For the text-containing cell, return its midpoint in [x, y] coordinate format. 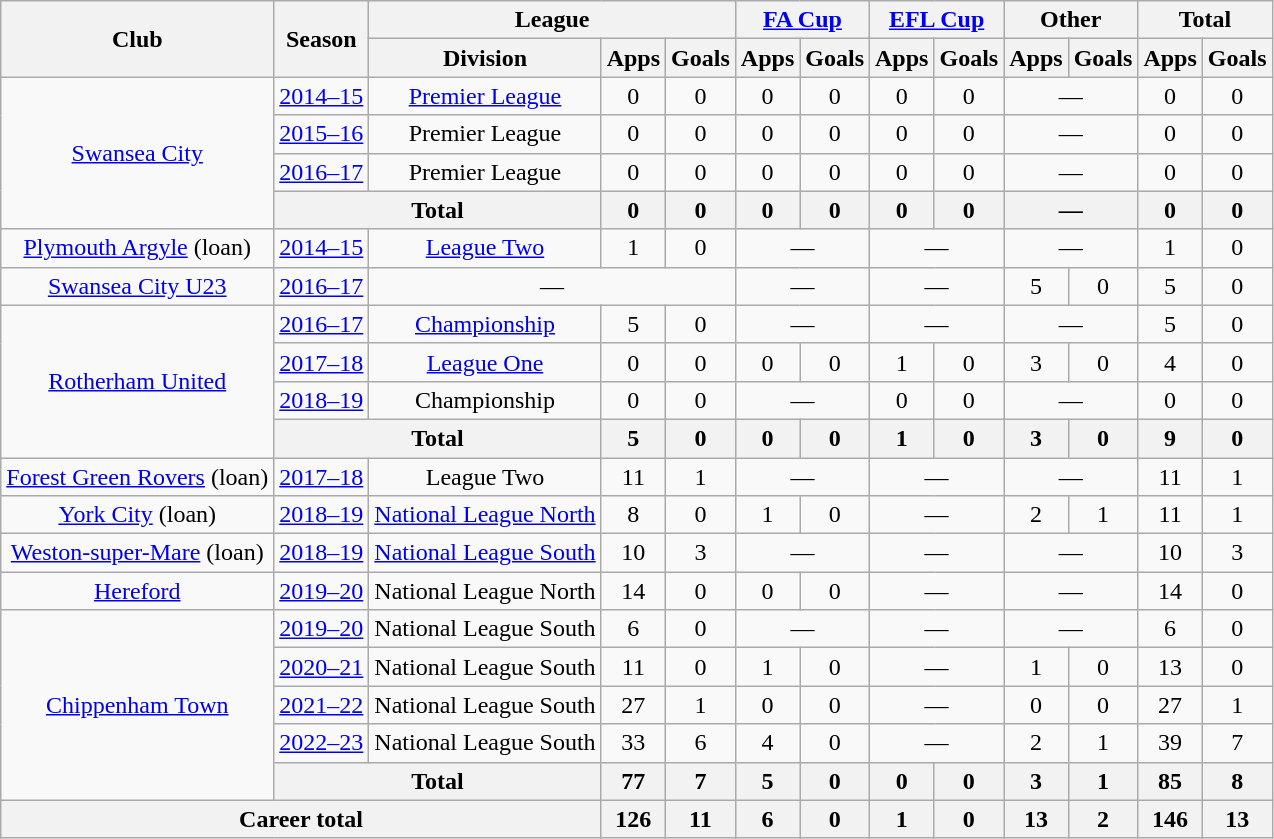
Forest Green Rovers (loan) [138, 477]
Division [485, 58]
2022–23 [322, 743]
77 [633, 781]
Swansea City [138, 153]
EFL Cup [937, 20]
Club [138, 39]
39 [1170, 743]
Swansea City U23 [138, 286]
126 [633, 819]
Hereford [138, 591]
9 [1170, 438]
146 [1170, 819]
Rotherham United [138, 381]
2020–21 [322, 667]
League [552, 20]
Season [322, 39]
FA Cup [802, 20]
Other [1071, 20]
33 [633, 743]
2015–16 [322, 134]
Plymouth Argyle (loan) [138, 248]
Chippenham Town [138, 705]
Career total [301, 819]
League One [485, 362]
Weston-super-Mare (loan) [138, 553]
York City (loan) [138, 515]
2021–22 [322, 705]
85 [1170, 781]
